Locate the cell with the specified text and output its [x, y] center coordinate. 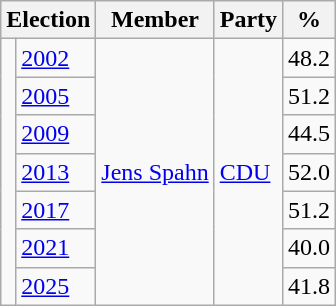
% [310, 20]
2009 [56, 134]
41.8 [310, 286]
2025 [56, 286]
Member [155, 20]
48.2 [310, 58]
52.0 [310, 172]
CDU [248, 172]
44.5 [310, 134]
Party [248, 20]
Election [48, 20]
40.0 [310, 248]
2017 [56, 210]
2021 [56, 248]
2013 [56, 172]
Jens Spahn [155, 172]
2005 [56, 96]
2002 [56, 58]
